Search for the cell housing the specified text and yield its [x, y] center coordinate. 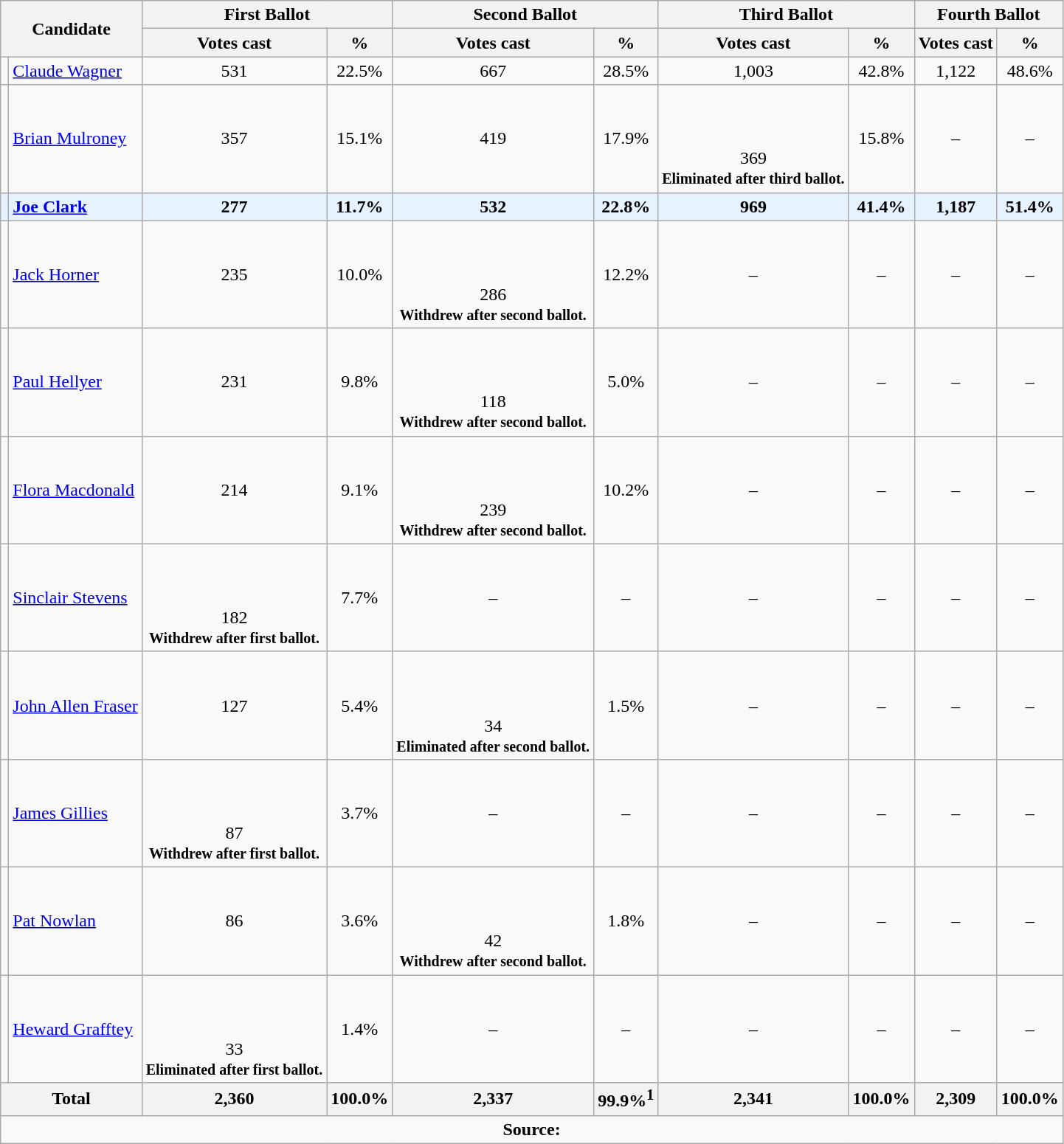
15.1% [360, 139]
42.8% [881, 71]
John Allen Fraser [75, 705]
5.0% [626, 382]
532 [493, 207]
48.6% [1030, 71]
531 [235, 71]
17.9% [626, 139]
Candidate [71, 29]
Brian Mulroney [75, 139]
41.4% [881, 207]
12.2% [626, 274]
127 [235, 705]
51.4% [1030, 207]
First Ballot [267, 15]
Jack Horner [75, 274]
Paul Hellyer [75, 382]
231 [235, 382]
9.1% [360, 490]
Second Ballot [525, 15]
33 Eliminated after first ballot. [235, 1029]
11.7% [360, 207]
1.8% [626, 921]
118 Withdrew after second ballot. [493, 382]
214 [235, 490]
15.8% [881, 139]
357 [235, 139]
Claude Wagner [75, 71]
22.8% [626, 207]
667 [493, 71]
182Withdrew after first ballot. [235, 597]
3.7% [360, 813]
369Eliminated after third ballot. [753, 139]
22.5% [360, 71]
28.5% [626, 71]
2,337 [493, 1099]
277 [235, 207]
34Eliminated after second ballot. [493, 705]
1.4% [360, 1029]
239Withdrew after second ballot. [493, 490]
2,341 [753, 1099]
9.8% [360, 382]
86 [235, 921]
Total [71, 1099]
5.4% [360, 705]
42Withdrew after second ballot. [493, 921]
Source: [532, 1129]
10.0% [360, 274]
3.6% [360, 921]
235 [235, 274]
10.2% [626, 490]
2,360 [235, 1099]
Third Ballot [787, 15]
99.9%1 [626, 1099]
Pat Nowlan [75, 921]
1,003 [753, 71]
Sinclair Stevens [75, 597]
Fourth Ballot [989, 15]
Flora Macdonald [75, 490]
Joe Clark [75, 207]
419 [493, 139]
7.7% [360, 597]
286Withdrew after second ballot. [493, 274]
969 [753, 207]
James Gillies [75, 813]
2,309 [956, 1099]
Heward Grafftey [75, 1029]
87Withdrew after first ballot. [235, 813]
1.5% [626, 705]
1,187 [956, 207]
1,122 [956, 71]
